Detect which cell encompasses the target text, then output its [x, y] center coordinate. 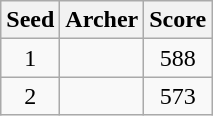
588 [178, 58]
2 [30, 96]
Archer [102, 20]
Seed [30, 20]
Score [178, 20]
573 [178, 96]
1 [30, 58]
